Pinpoint the cell where the given text exists, returning its [X, Y] midpoint coordinate. 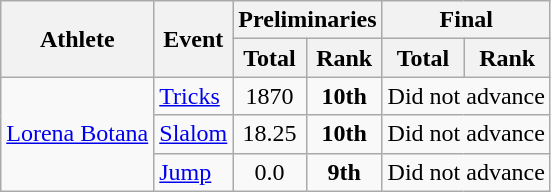
18.25 [270, 134]
Jump [194, 172]
Preliminaries [308, 20]
Lorena Botana [78, 134]
Event [194, 39]
Tricks [194, 96]
9th [344, 172]
Athlete [78, 39]
1870 [270, 96]
0.0 [270, 172]
Final [466, 20]
Slalom [194, 134]
